Capture the cell that displays the provided text and extract its [x, y] central coordinate. 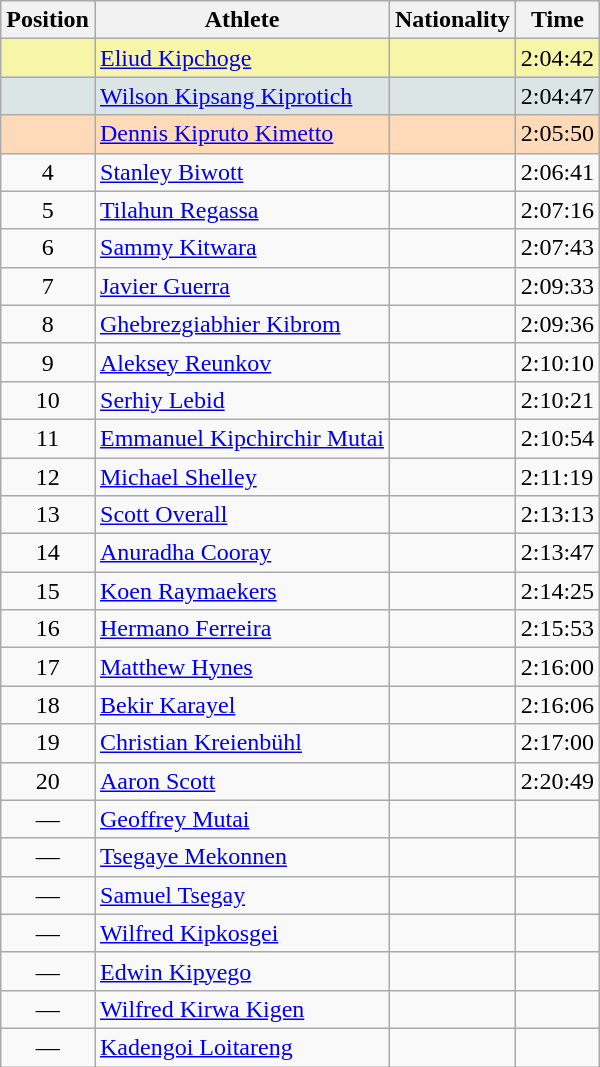
Scott Overall [242, 515]
Bekir Karayel [242, 705]
16 [48, 629]
Wilson Kipsang Kiprotich [242, 96]
2:04:47 [557, 96]
Aleksey Reunkov [242, 362]
Michael Shelley [242, 477]
Emmanuel Kipchirchir Mutai [242, 438]
2:10:21 [557, 400]
2:04:42 [557, 58]
8 [48, 324]
2:09:36 [557, 324]
Hermano Ferreira [242, 629]
Koen Raymaekers [242, 591]
2:09:33 [557, 286]
12 [48, 477]
Kadengoi Loitareng [242, 1047]
2:07:43 [557, 248]
2:06:41 [557, 172]
20 [48, 781]
19 [48, 743]
2:10:54 [557, 438]
2:16:06 [557, 705]
Javier Guerra [242, 286]
2:10:10 [557, 362]
Matthew Hynes [242, 667]
14 [48, 553]
18 [48, 705]
Eliud Kipchoge [242, 58]
4 [48, 172]
Christian Kreienbühl [242, 743]
2:20:49 [557, 781]
Anuradha Cooray [242, 553]
9 [48, 362]
17 [48, 667]
6 [48, 248]
5 [48, 210]
Tsegaye Mekonnen [242, 857]
Stanley Biwott [242, 172]
Aaron Scott [242, 781]
11 [48, 438]
2:15:53 [557, 629]
Dennis Kipruto Kimetto [242, 134]
2:13:47 [557, 553]
2:05:50 [557, 134]
13 [48, 515]
Geoffrey Mutai [242, 819]
Nationality [452, 20]
7 [48, 286]
Edwin Kipyego [242, 971]
2:16:00 [557, 667]
Position [48, 20]
Time [557, 20]
Sammy Kitwara [242, 248]
15 [48, 591]
Athlete [242, 20]
Ghebrezgiabhier Kibrom [242, 324]
Serhiy Lebid [242, 400]
2:11:19 [557, 477]
Tilahun Regassa [242, 210]
Wilfred Kipkosgei [242, 933]
Samuel Tsegay [242, 895]
Wilfred Kirwa Kigen [242, 1009]
10 [48, 400]
2:13:13 [557, 515]
2:17:00 [557, 743]
2:14:25 [557, 591]
2:07:16 [557, 210]
